Output the [x, y] coordinate of the center of the cell containing the given text.  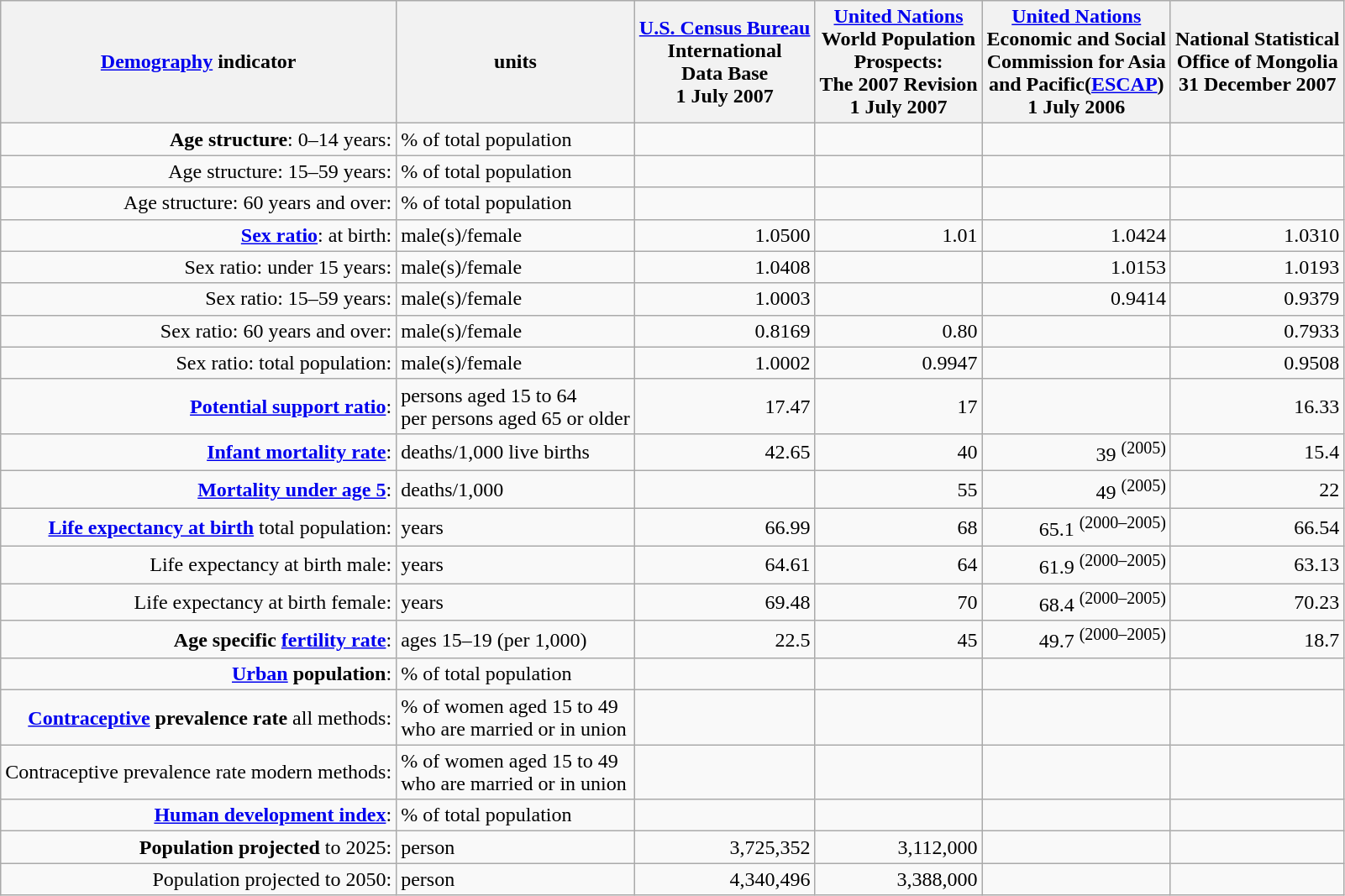
61.9 (2000–2005) [1076, 564]
Life expectancy at birth male: [198, 564]
63.13 [1257, 564]
U.S. Census BureauInternationalData Base1 July 2007 [724, 62]
55 [899, 490]
69.48 [724, 603]
United Nations Economic and SocialCommission for Asia and Pacific(ESCAP)1 July 2006 [1076, 62]
22 [1257, 490]
3,388,000 [899, 879]
0.9414 [1076, 299]
15.4 [1257, 452]
Life expectancy at birth total population: [198, 527]
68.4 (2000–2005) [1076, 603]
18.7 [1257, 640]
Contraceptive prevalence rate modern methods: [198, 773]
1.0310 [1257, 235]
Potential support ratio: [198, 406]
Sex ratio: 60 years and over: [198, 331]
Sex ratio: total population: [198, 363]
Human development index: [198, 815]
0.80 [899, 331]
49.7 (2000–2005) [1076, 640]
70.23 [1257, 603]
deaths/1,000 live births [516, 452]
1.0003 [724, 299]
Urban population: [198, 674]
3,112,000 [899, 847]
64.61 [724, 564]
ages 15–19 (per 1,000) [516, 640]
1.0424 [1076, 235]
Age structure: 60 years and over: [198, 203]
45 [899, 640]
65.1 (2000–2005) [1076, 527]
persons aged 15 to 64 per persons aged 65 or older [516, 406]
1.0408 [724, 267]
Life expectancy at birth female: [198, 603]
68 [899, 527]
1.0002 [724, 363]
49 (2005) [1076, 490]
17 [899, 406]
Infant mortality rate: [198, 452]
40 [899, 452]
Contraceptive prevalence rate all methods: [198, 717]
0.9947 [899, 363]
1.0500 [724, 235]
0.9379 [1257, 299]
0.9508 [1257, 363]
39 (2005) [1076, 452]
3,725,352 [724, 847]
1.01 [899, 235]
units [516, 62]
1.0193 [1257, 267]
16.33 [1257, 406]
Demography indicator [198, 62]
1.0153 [1076, 267]
Population projected to 2025: [198, 847]
Sex ratio: 15–59 years: [198, 299]
42.65 [724, 452]
Sex ratio: under 15 years: [198, 267]
64 [899, 564]
United Nations World PopulationProspects: The 2007 Revision1 July 2007 [899, 62]
Population projected to 2050: [198, 879]
Age specific fertility rate: [198, 640]
66.54 [1257, 527]
0.7933 [1257, 331]
deaths/1,000 [516, 490]
70 [899, 603]
0.8169 [724, 331]
Age structure: 0–14 years: [198, 139]
17.47 [724, 406]
4,340,496 [724, 879]
National Statistical Office of Mongolia31 December 2007 [1257, 62]
66.99 [724, 527]
Age structure: 15–59 years: [198, 171]
22.5 [724, 640]
Mortality under age 5: [198, 490]
Sex ratio: at birth: [198, 235]
